Locate the cell with the specified text and output its [X, Y] center coordinate. 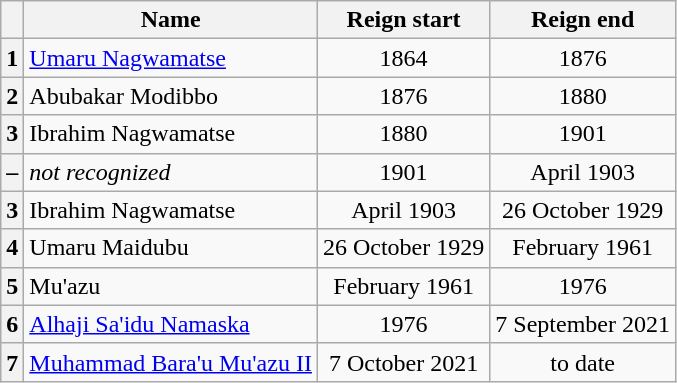
5 [12, 286]
7 October 2021 [403, 362]
Alhaji Sa'idu Namaska [171, 324]
Abubakar Modibbo [171, 96]
Reign end [583, 20]
Muhammad Bara'u Mu'azu II [171, 362]
Umaru Nagwamatse [171, 58]
Reign start [403, 20]
to date [583, 362]
Umaru Maidubu [171, 248]
Mu'azu [171, 286]
not recognized [171, 172]
4 [12, 248]
Name [171, 20]
2 [12, 96]
1864 [403, 58]
7 [12, 362]
7 September 2021 [583, 324]
– [12, 172]
6 [12, 324]
1 [12, 58]
